Find where the given text appears and provide that cell's center as [x, y] coordinate. 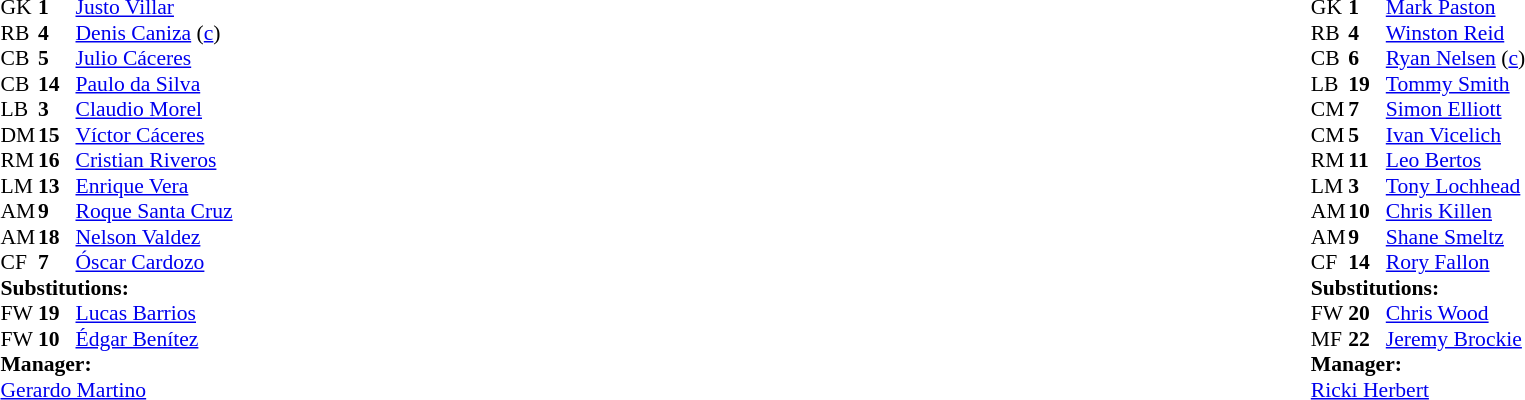
Claudio Morel [154, 109]
Winston Reid [1456, 33]
22 [1367, 339]
Leo Bertos [1456, 161]
Víctor Cáceres [154, 135]
11 [1367, 161]
Denis Caniza (c) [154, 33]
Shane Smeltz [1456, 237]
Ivan Vicelich [1456, 135]
Enrique Vera [154, 186]
16 [57, 161]
20 [1367, 313]
Nelson Valdez [154, 237]
Tommy Smith [1456, 84]
MF [1330, 339]
18 [57, 237]
Simon Elliott [1456, 109]
Chris Wood [1456, 313]
Roque Santa Cruz [154, 211]
Óscar Cardozo [154, 263]
Rory Fallon [1456, 263]
Jeremy Brockie [1456, 339]
15 [57, 135]
Cristian Riveros [154, 161]
Édgar Benítez [154, 339]
6 [1367, 59]
Chris Killen [1456, 211]
Paulo da Silva [154, 84]
Julio Cáceres [154, 59]
DM [19, 135]
Tony Lochhead [1456, 186]
13 [57, 186]
Ryan Nelsen (c) [1456, 59]
Lucas Barrios [154, 313]
